Pinpoint the cell where the given text exists, returning its [x, y] midpoint coordinate. 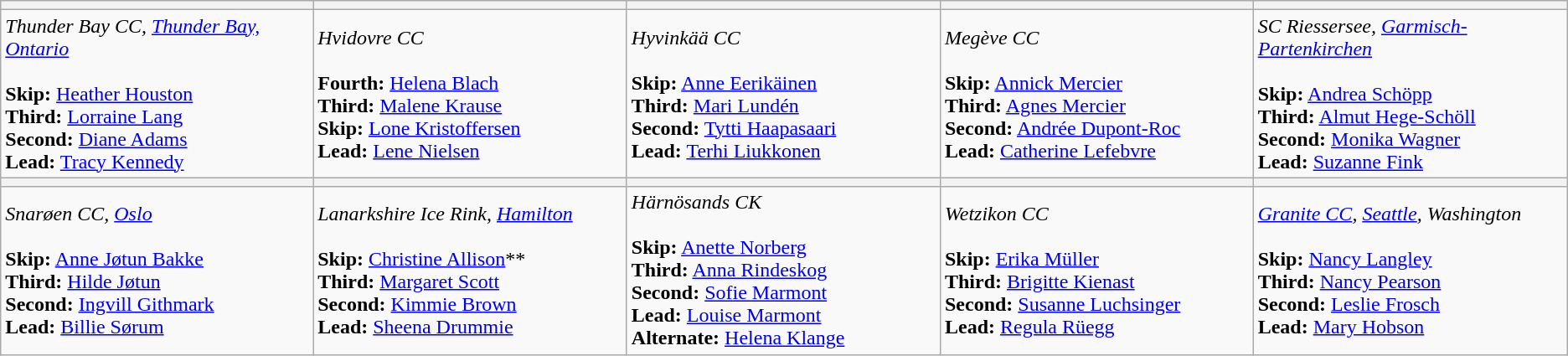
SC Riessersee, Garmisch-Partenkirchen Skip: Andrea Schöpp Third: Almut Hege-Schöll Second: Monika Wagner Lead: Suzanne Fink [1411, 94]
Snarøen CC, Oslo Skip: Anne Jøtun Bakke Third: Hilde Jøtun Second: Ingvill Githmark Lead: Billie Sørum [157, 271]
Granite CC, Seattle, Washington Skip: Nancy Langley Third: Nancy Pearson Second: Leslie Frosch Lead: Mary Hobson [1411, 271]
Megève CC Skip: Annick Mercier Third: Agnes Mercier Second: Andrée Dupont-Roc Lead: Catherine Lefebvre [1096, 94]
Härnösands CK Skip: Anette Norberg Third: Anna Rindeskog Second: Sofie Marmont Lead: Louise Marmont Alternate: Helena Klange [783, 271]
Hyvinkää CC Skip: Anne Eerikäinen Third: Mari Lundén Second: Tytti Haapasaari Lead: Terhi Liukkonen [783, 94]
Lanarkshire Ice Rink, Hamilton Skip: Christine Allison** Third: Margaret Scott Second: Kimmie Brown Lead: Sheena Drummie [471, 271]
Wetzikon CC Skip: Erika Müller Third: Brigitte Kienast Second: Susanne Luchsinger Lead: Regula Rüegg [1096, 271]
Thunder Bay CC, Thunder Bay, Ontario Skip: Heather Houston Third: Lorraine Lang Second: Diane Adams Lead: Tracy Kennedy [157, 94]
Hvidovre CC Fourth: Helena Blach Third: Malene Krause Skip: Lone Kristoffersen Lead: Lene Nielsen [471, 94]
